Capture the cell that displays the provided text and extract its [X, Y] central coordinate. 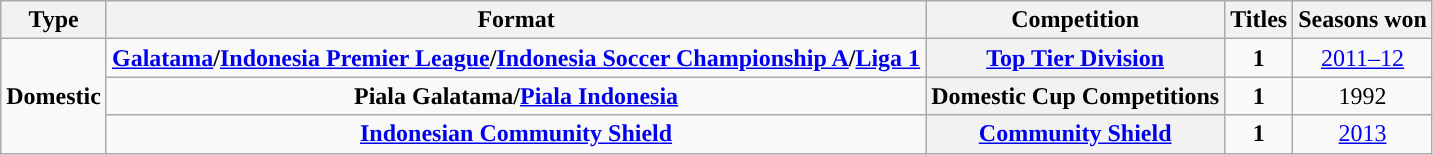
Seasons won [1363, 20]
Community Shield [1076, 134]
Indonesian Community Shield [516, 134]
1992 [1363, 96]
Type [54, 20]
2011–12 [1363, 58]
Top Tier Division [1076, 58]
Competition [1076, 20]
Galatama/Indonesia Premier League/Indonesia Soccer Championship A/Liga 1 [516, 58]
Piala Galatama/Piala Indonesia [516, 96]
2013 [1363, 134]
Titles [1259, 20]
Domestic Cup Competitions [1076, 96]
Domestic [54, 96]
Format [516, 20]
